Extract the [x, y] coordinate from the center of the cell holding the provided text.  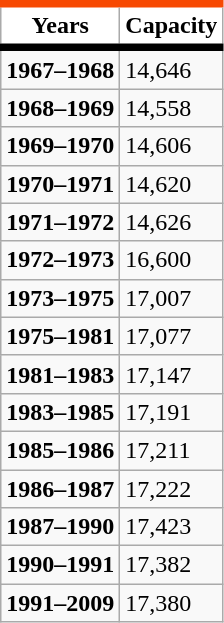
16,600 [172, 260]
17,382 [172, 565]
1967–1968 [60, 68]
17,147 [172, 374]
1991–2009 [60, 603]
14,626 [172, 222]
1986–1987 [60, 489]
1972–1973 [60, 260]
17,007 [172, 298]
Capacity [172, 26]
1987–1990 [60, 527]
1968–1969 [60, 108]
1975–1981 [60, 336]
1985–1986 [60, 450]
14,558 [172, 108]
14,646 [172, 68]
1990–1991 [60, 565]
1970–1971 [60, 184]
14,606 [172, 146]
1973–1975 [60, 298]
1969–1970 [60, 146]
17,077 [172, 336]
14,620 [172, 184]
Years [60, 26]
17,222 [172, 489]
1981–1983 [60, 374]
17,211 [172, 450]
17,423 [172, 527]
17,191 [172, 412]
1971–1972 [60, 222]
1983–1985 [60, 412]
17,380 [172, 603]
